From the cell containing the given text, extract its center point as (x, y) coordinate. 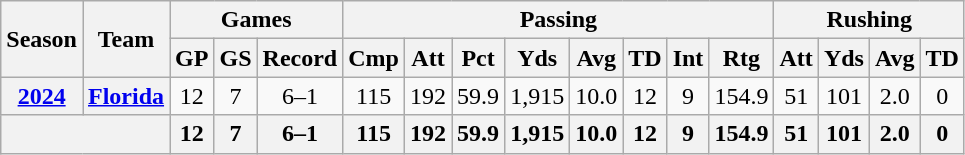
Florida (126, 96)
Season (42, 39)
Rtg (742, 58)
2024 (42, 96)
Games (256, 20)
Cmp (374, 58)
Team (126, 39)
GP (192, 58)
Int (688, 58)
GS (236, 58)
Passing (558, 20)
Rushing (870, 20)
Record (300, 58)
Pct (478, 58)
